Detect which cell encompasses the target text, then output its (x, y) center coordinate. 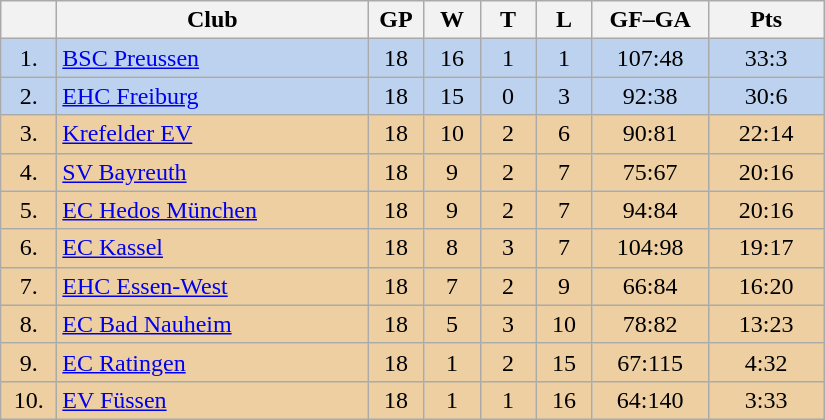
75:67 (650, 172)
EHC Freiburg (212, 96)
Club (212, 20)
8. (29, 324)
3. (29, 134)
EC Kassel (212, 248)
4. (29, 172)
16:20 (766, 286)
7. (29, 286)
107:48 (650, 58)
22:14 (766, 134)
6. (29, 248)
13:23 (766, 324)
19:17 (766, 248)
92:38 (650, 96)
EHC Essen-West (212, 286)
33:3 (766, 58)
EC Bad Nauheim (212, 324)
10. (29, 400)
78:82 (650, 324)
Pts (766, 20)
4:32 (766, 362)
2. (29, 96)
GP (396, 20)
1. (29, 58)
0 (508, 96)
90:81 (650, 134)
EC Ratingen (212, 362)
EV Füssen (212, 400)
64:140 (650, 400)
GF–GA (650, 20)
3:33 (766, 400)
8 (452, 248)
104:98 (650, 248)
5 (452, 324)
T (508, 20)
94:84 (650, 210)
67:115 (650, 362)
BSC Preussen (212, 58)
5. (29, 210)
Krefelder EV (212, 134)
66:84 (650, 286)
6 (564, 134)
W (452, 20)
SV Bayreuth (212, 172)
9. (29, 362)
30:6 (766, 96)
EC Hedos München (212, 210)
L (564, 20)
